Find where the given text appears and provide that cell's center as (X, Y) coordinate. 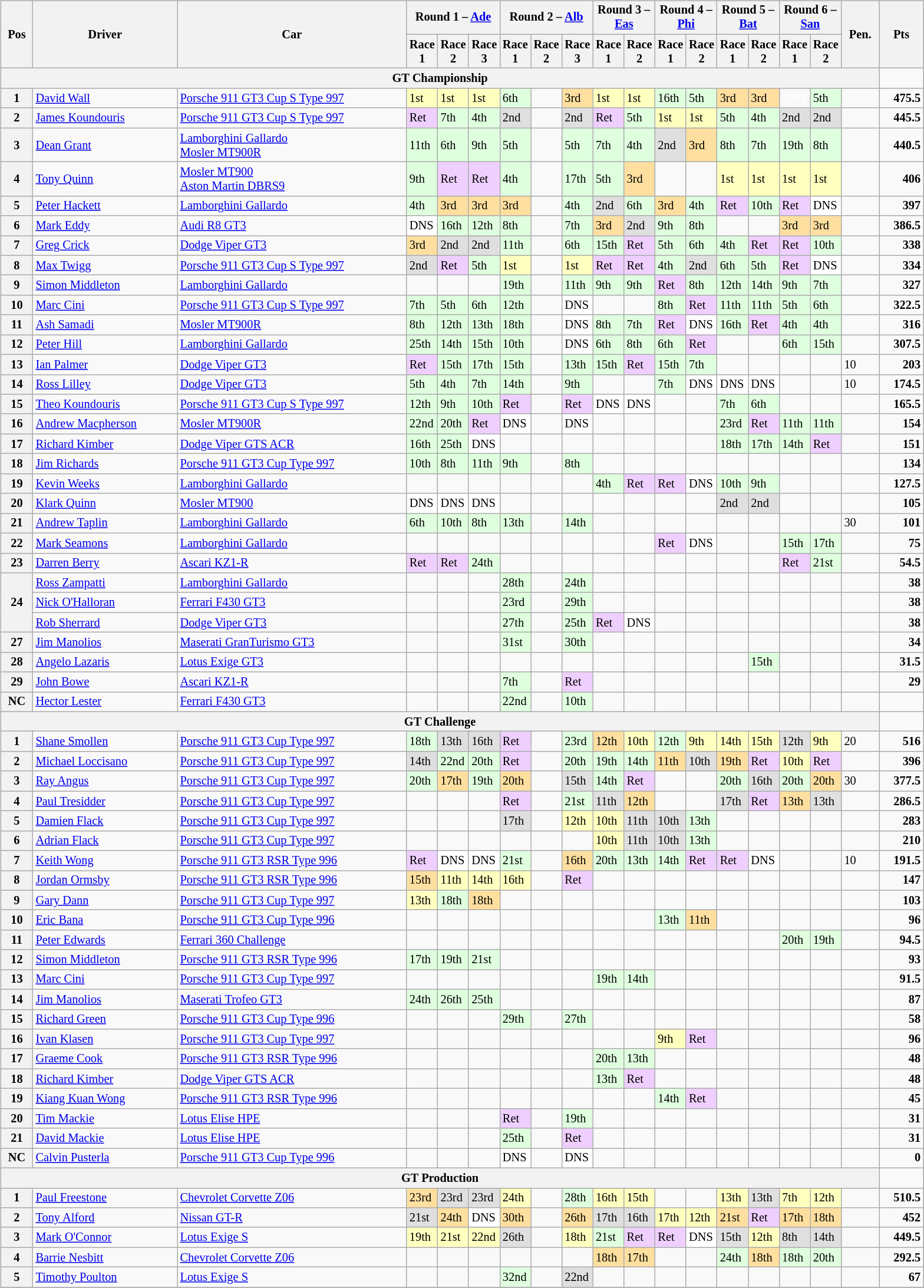
516 (902, 742)
134 (902, 464)
91.5 (902, 980)
Calvin Pusterla (105, 1158)
210 (902, 841)
396 (902, 762)
449.5 (902, 1237)
22 (16, 543)
101 (902, 523)
34 (902, 643)
27 (16, 643)
Ian Palmer (105, 364)
Maserati Trofeo GT3 (292, 999)
Audi R8 GT3 (292, 226)
58 (902, 1019)
75 (902, 543)
338 (902, 246)
Angelo Lazaris (105, 662)
440.5 (902, 145)
Timothy Poulton (105, 1277)
Paul Tresidder (105, 801)
Nick O'Halloran (105, 602)
54.5 (902, 563)
292.5 (902, 1257)
94.5 (902, 940)
Keith Wong (105, 861)
Mosler MT900 (292, 503)
406 (902, 179)
Peter Hill (105, 345)
Andrew Taplin (105, 523)
174.5 (902, 384)
GT Championship (440, 78)
DSQ (794, 98)
452 (902, 1218)
Tim Mackie (105, 1118)
286.5 (902, 801)
Damien Flack (105, 821)
Tony Quinn (105, 179)
327 (902, 285)
307.5 (902, 345)
Round 4 – Phi (686, 18)
Ross Lilley (105, 384)
John Bowe (105, 682)
Pts (902, 34)
Pen. (860, 34)
151 (902, 444)
87 (902, 999)
154 (902, 424)
316 (902, 325)
93 (902, 960)
23 (16, 563)
147 (902, 881)
Maserati GranTurismo GT3 (292, 643)
Mark Seamons (105, 543)
Adrian Flack (105, 841)
Gary Dann (105, 900)
Round 3 – Eas (623, 18)
Eric Bana (105, 920)
203 (902, 364)
Car (292, 34)
67 (902, 1277)
Round 2 – Alb (546, 18)
31st (515, 643)
Ray Angus (105, 781)
103 (902, 900)
Graeme Cook (105, 1059)
Darren Berry (105, 563)
Round 6 – San (810, 18)
Paul Freestone (105, 1198)
Mark Eddy (105, 226)
Tony Alford (105, 1218)
Richard Green (105, 1019)
Andrew Macpherson (105, 424)
Shane Smollen (105, 742)
Michael Loccisano (105, 762)
Round 5 – Bat (748, 18)
191.5 (902, 861)
Kevin Weeks (105, 483)
322.5 (902, 305)
Peter Hackett (105, 206)
Driver (105, 34)
James Koundouris (105, 118)
24 (16, 602)
445.5 (902, 118)
Klark Quinn (105, 503)
45 (902, 1099)
Max Twigg (105, 265)
31.5 (902, 662)
Jim Richards (105, 464)
Ivan Klasen (105, 1039)
Lotus Exige GT3 (292, 662)
Hector Lester (105, 702)
Ash Samadi (105, 325)
475.5 (902, 98)
377.5 (902, 781)
105 (902, 503)
510.5 (902, 1198)
127.5 (902, 483)
Barrie Nesbitt (105, 1257)
28 (16, 662)
Mosler MT900 Aston Martin DBRS9 (292, 179)
Dean Grant (105, 145)
397 (902, 206)
283 (902, 821)
Lamborghini GallardoMosler MT900R (292, 145)
GT Challenge (440, 722)
165.5 (902, 404)
Peter Edwards (105, 940)
Ferrari 360 Challenge (292, 940)
Theo Koundouris (105, 404)
Mark O'Connor (105, 1237)
Round 1 – Ade (453, 18)
David Wall (105, 98)
386.5 (902, 226)
Rob Sherrard (105, 622)
32nd (515, 1277)
Nissan GT-R (292, 1218)
334 (902, 265)
Ross Zampatti (105, 583)
David Mackie (105, 1138)
Jordan Ormsby (105, 881)
0 (902, 1158)
Pos (16, 34)
Kiang Kuan Wong (105, 1099)
GT Production (440, 1178)
Greg Crick (105, 246)
